Identify which cell holds the provided text, then report its [x, y] central coordinate. 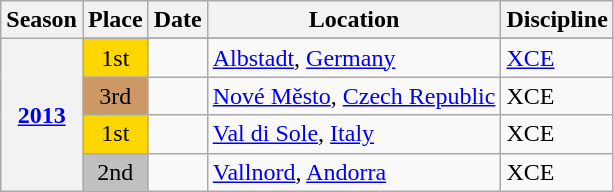
Location [354, 20]
Date [178, 20]
2013 [42, 115]
3rd [115, 96]
Place [115, 20]
Discipline [557, 20]
Vallnord, Andorra [354, 172]
Albstadt, Germany [354, 58]
Val di Sole, Italy [354, 134]
Nové Město, Czech Republic [354, 96]
Season [42, 20]
2nd [115, 172]
